Identify which cell holds the provided text, then report its (x, y) central coordinate. 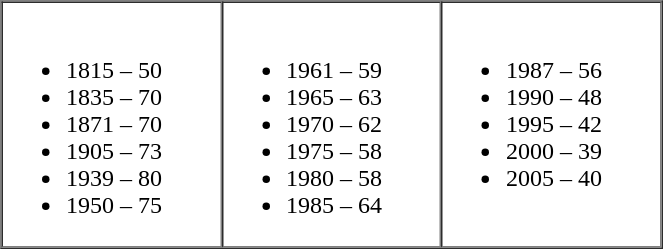
1961 – 591965 – 631970 – 621975 – 581980 – 581985 – 64 (331, 125)
1987 – 561990 – 481995 – 422000 – 392005 – 40 (551, 125)
1815 – 501835 – 701871 – 701905 – 731939 – 801950 – 75 (112, 125)
